Pinpoint the cell where the given text exists, returning its [X, Y] midpoint coordinate. 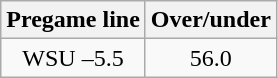
Pregame line [74, 20]
56.0 [210, 58]
Over/under [210, 20]
WSU –5.5 [74, 58]
